Search for the cell housing the specified text and yield its (X, Y) center coordinate. 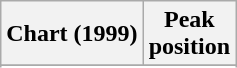
Chart (1999) (72, 34)
Peakposition (189, 34)
